Return the (X, Y) coordinate for the center point of the cell that contains the specified text.  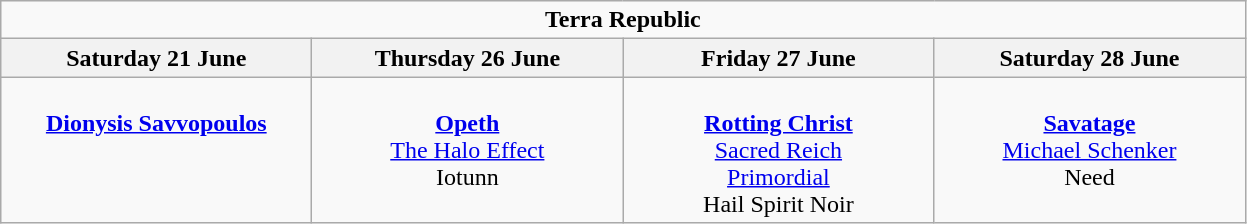
Dionysis Savvopoulos (156, 150)
Thursday 26 June (468, 58)
Savatage Michael Schenker Need (1090, 150)
Saturday 21 June (156, 58)
Saturday 28 June (1090, 58)
Opeth The Halo Effect Iotunn (468, 150)
Rotting Christ Sacred Reich Primordial Hail Spirit Noir (778, 150)
Friday 27 June (778, 58)
Terra Republic (623, 20)
